Capture the cell that displays the provided text and extract its (X, Y) central coordinate. 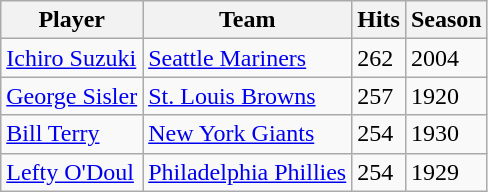
Season (446, 20)
New York Giants (248, 134)
Hits (379, 20)
St. Louis Browns (248, 96)
Philadelphia Phillies (248, 172)
1929 (446, 172)
257 (379, 96)
Lefty O'Doul (72, 172)
1920 (446, 96)
Bill Terry (72, 134)
George Sisler (72, 96)
262 (379, 58)
1930 (446, 134)
Player (72, 20)
2004 (446, 58)
Team (248, 20)
Ichiro Suzuki (72, 58)
Seattle Mariners (248, 58)
